Detect which cell encompasses the target text, then output its [X, Y] center coordinate. 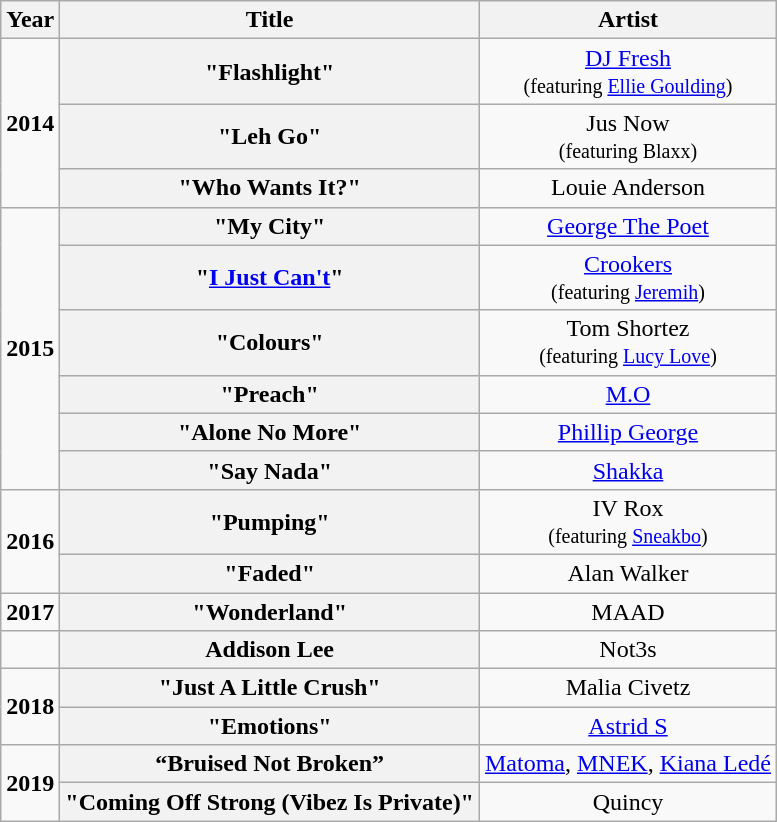
IV Rox(featuring Sneakbo) [628, 522]
Phillip George [628, 432]
"Who Wants It?" [270, 188]
"Emotions" [270, 726]
M.O [628, 394]
"Flashlight" [270, 72]
Crookers(featuring Jeremih) [628, 278]
"Faded" [270, 573]
"My City" [270, 226]
2017 [30, 611]
Artist [628, 20]
"Pumping" [270, 522]
Astrid S [628, 726]
Shakka [628, 470]
Addison Lee [270, 650]
Jus Now(featuring Blaxx) [628, 136]
"Leh Go" [270, 136]
Louie Anderson [628, 188]
2014 [30, 123]
MAAD [628, 611]
Title [270, 20]
“Bruised Not Broken” [270, 764]
2015 [30, 348]
Year [30, 20]
"Alone No More" [270, 432]
Quincy [628, 802]
Malia Civetz [628, 688]
"Colours" [270, 342]
"Preach" [270, 394]
Matoma, MNEK, Kiana Ledé [628, 764]
DJ Fresh(featuring Ellie Goulding) [628, 72]
Not3s [628, 650]
"Just A Little Crush" [270, 688]
"Say Nada" [270, 470]
2016 [30, 540]
"I Just Can't" [270, 278]
"Coming Off Strong (Vibez Is Private)" [270, 802]
2019 [30, 783]
"Wonderland" [270, 611]
George The Poet [628, 226]
Alan Walker [628, 573]
Tom Shortez(featuring Lucy Love) [628, 342]
2018 [30, 707]
